For the text-containing cell, return its midpoint in [x, y] coordinate format. 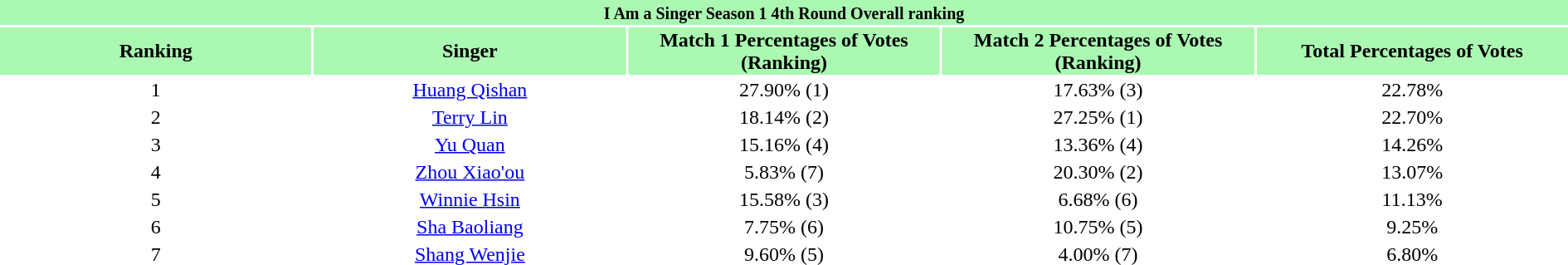
Sha Baoliang [470, 227]
22.70% [1412, 117]
10.75% (5) [1098, 227]
9.25% [1412, 227]
5 [156, 199]
3 [156, 145]
1 [156, 90]
7.75% (6) [784, 227]
Terry Lin [470, 117]
27.25% (1) [1098, 117]
I Am a Singer Season 1 4th Round Overall ranking [784, 12]
15.16% (4) [784, 145]
Match 2 Percentages of Votes (Ranking) [1098, 52]
17.63% (3) [1098, 90]
6 [156, 227]
18.14% (2) [784, 117]
13.07% [1412, 172]
14.26% [1412, 145]
4 [156, 172]
Winnie Hsin [470, 199]
22.78% [1412, 90]
Ranking [156, 52]
15.58% (3) [784, 199]
13.36% (4) [1098, 145]
Zhou Xiao'ou [470, 172]
6.68% (6) [1098, 199]
Yu Quan [470, 145]
2 [156, 117]
Total Percentages of Votes [1412, 52]
Huang Qishan [470, 90]
20.30% (2) [1098, 172]
27.90% (1) [784, 90]
5.83% (7) [784, 172]
Match 1 Percentages of Votes (Ranking) [784, 52]
11.13% [1412, 199]
Singer [470, 52]
